Scan for the cell matching the given text and deliver its [X, Y] coordinate at center. 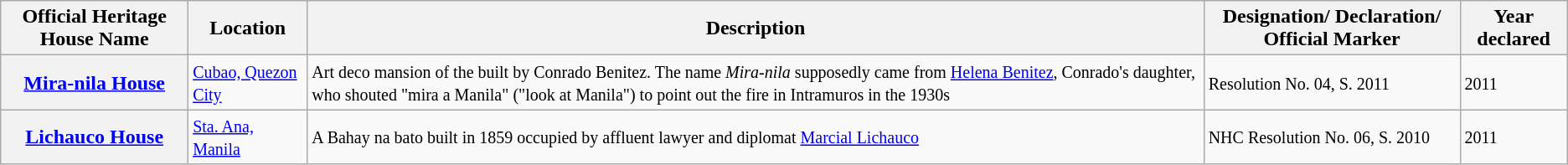
Lichauco House [95, 137]
A Bahay na bato built in 1859 occupied by affluent lawyer and diplomat Marcial Lichauco [756, 137]
Year declared [1514, 28]
Location [248, 28]
Resolution No. 04, S. 2011 [1332, 82]
NHC Resolution No. 06, S. 2010 [1332, 137]
Official Heritage House Name [95, 28]
Designation/ Declaration/ Official Marker [1332, 28]
Mira-nila House [95, 82]
Description [756, 28]
Cubao, Quezon City [248, 82]
Sta. Ana, Manila [248, 137]
